Output the (X, Y) coordinate of the center of the cell containing the given text.  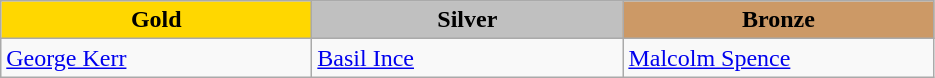
Silver (468, 20)
Gold (156, 20)
George Kerr (156, 58)
Bronze (778, 20)
Malcolm Spence (778, 58)
Basil Ince (468, 58)
